Capture the cell that displays the provided text and extract its (X, Y) central coordinate. 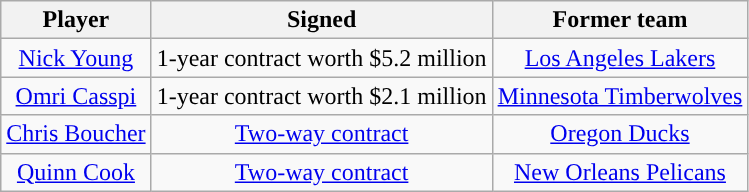
1-year contract worth $5.2 million (322, 58)
Quinn Cook (76, 172)
Minnesota Timberwolves (620, 96)
1-year contract worth $2.1 million (322, 96)
Signed (322, 20)
Omri Casspi (76, 96)
Player (76, 20)
Former team (620, 20)
New Orleans Pelicans (620, 172)
Chris Boucher (76, 134)
Oregon Ducks (620, 134)
Nick Young (76, 58)
Los Angeles Lakers (620, 58)
